Pinpoint the cell where the given text exists, returning its [X, Y] midpoint coordinate. 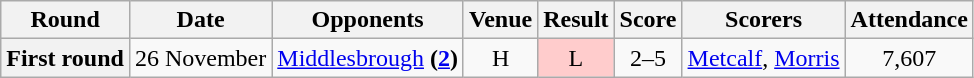
Venue [500, 20]
Attendance [909, 20]
Opponents [368, 20]
Scorers [764, 20]
7,607 [909, 58]
Date [200, 20]
First round [66, 58]
2–5 [648, 58]
Result [576, 20]
26 November [200, 58]
H [500, 58]
Score [648, 20]
Middlesbrough (2) [368, 58]
Metcalf, Morris [764, 58]
L [576, 58]
Round [66, 20]
